Scan for the cell matching the given text and deliver its [X, Y] coordinate at center. 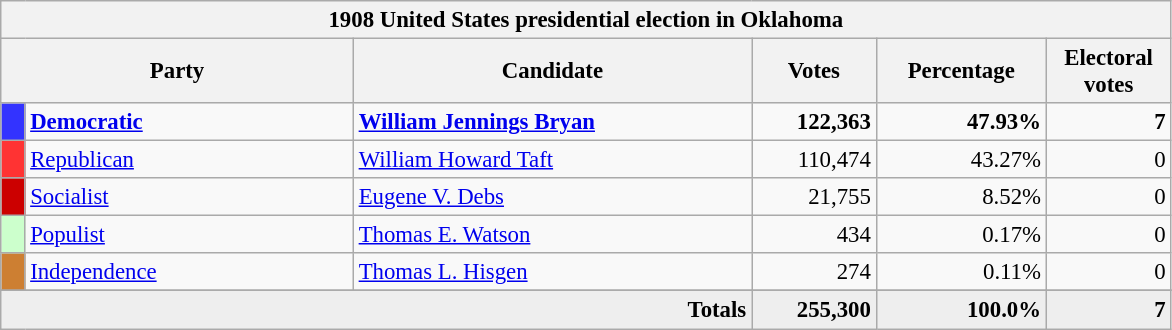
Eugene V. Debs [552, 197]
Totals [376, 310]
Votes [814, 72]
255,300 [814, 310]
100.0% [961, 310]
0.17% [961, 235]
Populist [189, 235]
1908 United States presidential election in Oklahoma [586, 20]
Candidate [552, 72]
Independence [189, 273]
William Jennings Bryan [552, 122]
0.11% [961, 273]
Electoral votes [1108, 72]
122,363 [814, 122]
Socialist [189, 197]
274 [814, 273]
Party [178, 72]
47.93% [961, 122]
Republican [189, 160]
21,755 [814, 197]
William Howard Taft [552, 160]
8.52% [961, 197]
434 [814, 235]
Percentage [961, 72]
Thomas L. Hisgen [552, 273]
110,474 [814, 160]
Democratic [189, 122]
43.27% [961, 160]
Thomas E. Watson [552, 235]
